Detect which cell encompasses the target text, then output its (X, Y) center coordinate. 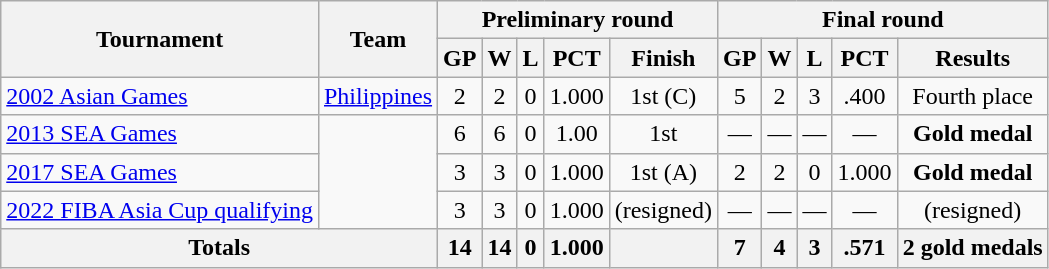
Totals (220, 248)
Finish (663, 58)
Preliminary round (578, 20)
7 (740, 248)
.571 (864, 248)
1st (C) (663, 96)
1st (663, 134)
2 gold medals (972, 248)
4 (780, 248)
Fourth place (972, 96)
1st (A) (663, 172)
2017 SEA Games (160, 172)
Team (378, 39)
2002 Asian Games (160, 96)
Philippines (378, 96)
5 (740, 96)
2013 SEA Games (160, 134)
Results (972, 58)
1.00 (576, 134)
2022 FIBA Asia Cup qualifying (160, 210)
.400 (864, 96)
Tournament (160, 39)
Final round (884, 20)
